Determine the [X, Y] coordinate at the center of the cell enclosing the given text.  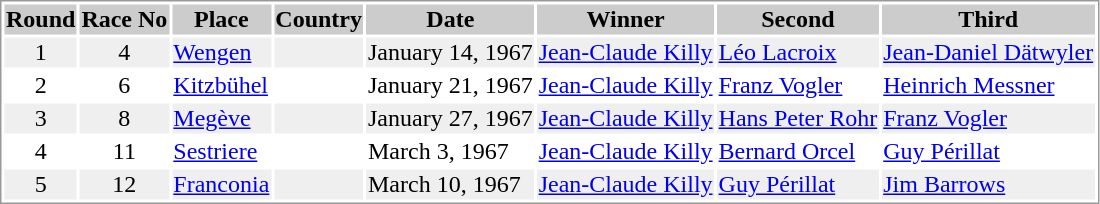
Place [222, 19]
Second [798, 19]
5 [40, 185]
Third [988, 19]
2 [40, 85]
Jean-Daniel Dätwyler [988, 53]
Winner [626, 19]
6 [124, 85]
March 10, 1967 [450, 185]
March 3, 1967 [450, 151]
January 27, 1967 [450, 119]
January 21, 1967 [450, 85]
January 14, 1967 [450, 53]
3 [40, 119]
12 [124, 185]
11 [124, 151]
Sestriere [222, 151]
1 [40, 53]
Round [40, 19]
Heinrich Messner [988, 85]
Jim Barrows [988, 185]
Franconia [222, 185]
Bernard Orcel [798, 151]
Kitzbühel [222, 85]
Léo Lacroix [798, 53]
Country [319, 19]
8 [124, 119]
Wengen [222, 53]
Hans Peter Rohr [798, 119]
Date [450, 19]
Race No [124, 19]
Megève [222, 119]
